Output the [X, Y] coordinate of the center of the cell containing the given text.  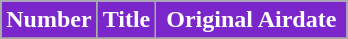
Original Airdate [252, 20]
Number [49, 20]
Title [126, 20]
